Identify which cell holds the provided text, then report its (X, Y) central coordinate. 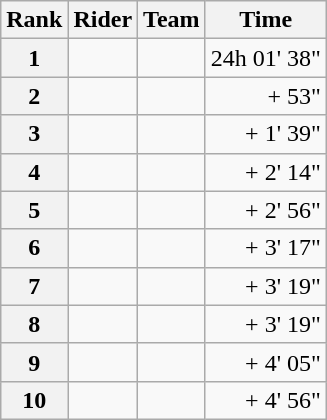
Rider (103, 20)
7 (34, 286)
Rank (34, 20)
4 (34, 172)
+ 4' 05" (266, 362)
9 (34, 362)
+ 53" (266, 96)
+ 1' 39" (266, 134)
3 (34, 134)
5 (34, 210)
+ 4' 56" (266, 400)
10 (34, 400)
+ 2' 14" (266, 172)
Time (266, 20)
6 (34, 248)
8 (34, 324)
24h 01' 38" (266, 58)
+ 3' 17" (266, 248)
2 (34, 96)
Team (172, 20)
+ 2' 56" (266, 210)
1 (34, 58)
